Locate the cell with the specified text and output its [x, y] center coordinate. 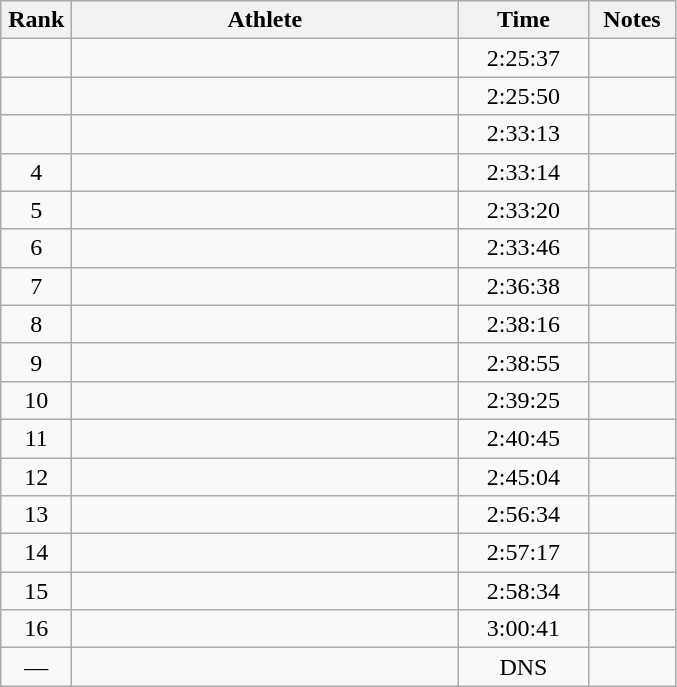
2:33:14 [524, 172]
Athlete [265, 20]
2:45:04 [524, 477]
2:38:55 [524, 362]
8 [36, 324]
2:33:13 [524, 134]
DNS [524, 667]
11 [36, 438]
Time [524, 20]
5 [36, 210]
13 [36, 515]
2:33:20 [524, 210]
2:25:50 [524, 96]
16 [36, 629]
Notes [632, 20]
6 [36, 248]
2:33:46 [524, 248]
14 [36, 553]
2:36:38 [524, 286]
2:56:34 [524, 515]
2:25:37 [524, 58]
— [36, 667]
2:39:25 [524, 400]
12 [36, 477]
15 [36, 591]
3:00:41 [524, 629]
2:58:34 [524, 591]
2:38:16 [524, 324]
9 [36, 362]
10 [36, 400]
2:57:17 [524, 553]
Rank [36, 20]
2:40:45 [524, 438]
4 [36, 172]
7 [36, 286]
